Scan for the cell matching the given text and deliver its [x, y] coordinate at center. 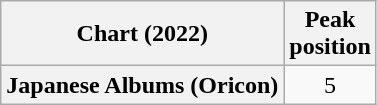
Peakposition [330, 34]
Chart (2022) [142, 34]
5 [330, 85]
Japanese Albums (Oricon) [142, 85]
